Return [X, Y] of the center of cell containing provided text 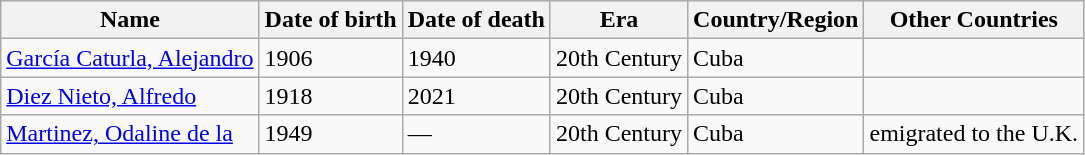
— [476, 134]
Name [130, 20]
Era [618, 20]
1906 [330, 58]
1918 [330, 96]
emigrated to the U.K. [974, 134]
1940 [476, 58]
Diez Nieto, Alfredo [130, 96]
2021 [476, 96]
Other Countries [974, 20]
Country/Region [776, 20]
Martinez, Odaline de la [130, 134]
Date of death [476, 20]
García Caturla, Alejandro [130, 58]
1949 [330, 134]
Date of birth [330, 20]
